Extract the [x, y] coordinate from the center of the cell holding the provided text.  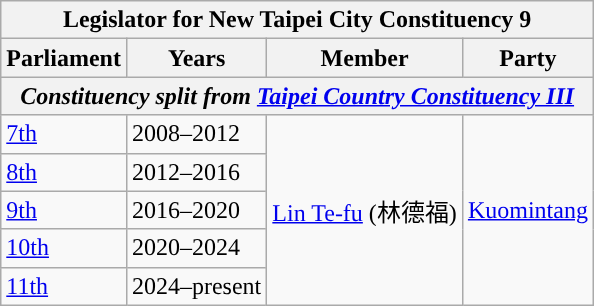
2024–present [196, 286]
Legislator for New Taipei City Constituency 9 [298, 20]
8th [64, 172]
Years [196, 58]
10th [64, 248]
Lin Te-fu (林德福) [365, 210]
7th [64, 134]
Constituency split from Taipei Country Constituency III [298, 96]
9th [64, 210]
Kuomintang [528, 210]
2020–2024 [196, 248]
11th [64, 286]
2008–2012 [196, 134]
2016–2020 [196, 210]
Party [528, 58]
2012–2016 [196, 172]
Member [365, 58]
Parliament [64, 58]
